Provide the [x, y] coordinate of the cell's center where the given text is located.  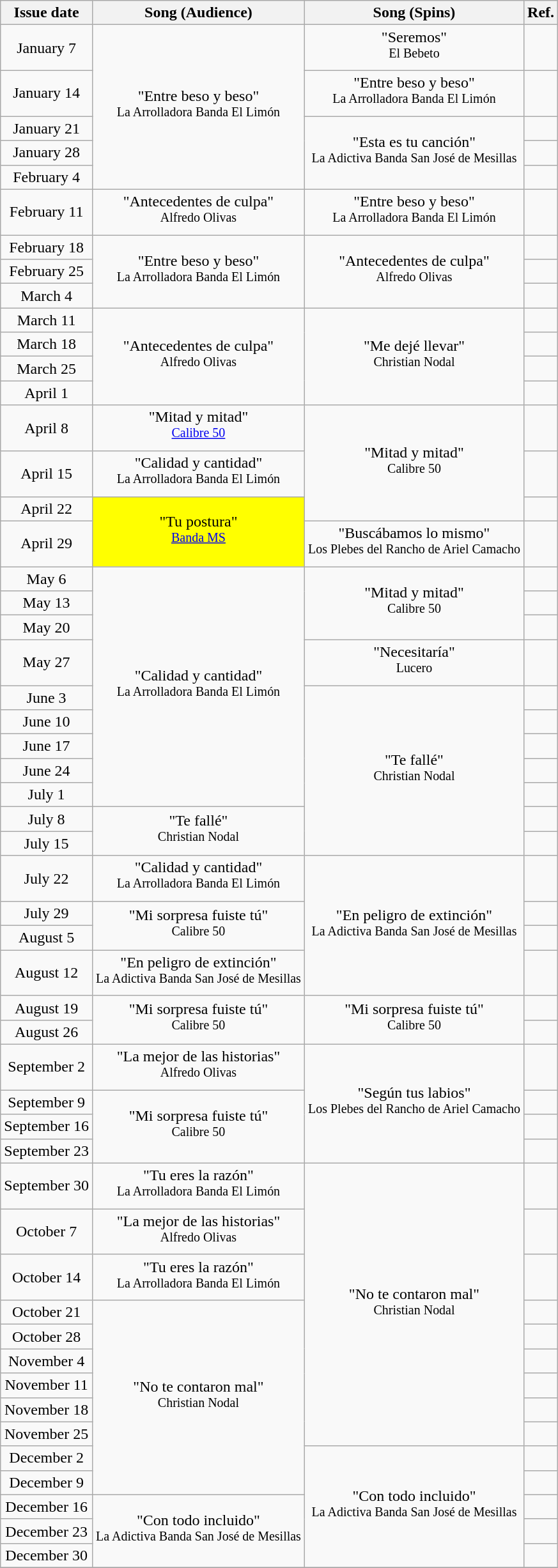
December 2 [47, 1458]
April 22 [47, 509]
July 22 [47, 879]
April 29 [47, 544]
July 15 [47, 843]
"Según tus labios"Los Plebes del Rancho de Ariel Camacho [414, 1103]
August 19 [47, 1008]
May 20 [47, 627]
"Necesitaría"Lucero [414, 663]
March 25 [47, 369]
November 11 [47, 1385]
October 21 [47, 1312]
January 21 [47, 128]
Ref. [541, 13]
"Buscábamos lo mismo"Los Plebes del Rancho de Ariel Camacho [414, 544]
December 9 [47, 1482]
February 25 [47, 272]
September 23 [47, 1151]
April 15 [47, 474]
April 1 [47, 393]
Issue date [47, 13]
March 11 [47, 320]
February 4 [47, 177]
November 25 [47, 1434]
August 5 [47, 938]
August 12 [47, 973]
May 6 [47, 579]
September 2 [47, 1067]
October 7 [47, 1232]
January 7 [47, 48]
May 13 [47, 603]
March 18 [47, 344]
June 17 [47, 746]
June 3 [47, 698]
"Esta es tu canción"La Adictiva Banda San José de Mesillas [414, 153]
November 4 [47, 1361]
July 8 [47, 819]
December 30 [47, 1555]
September 16 [47, 1126]
July 1 [47, 795]
"Me dejé llevar"Christian Nodal [414, 357]
June 10 [47, 722]
March 4 [47, 296]
December 23 [47, 1531]
October 14 [47, 1277]
December 16 [47, 1507]
May 27 [47, 663]
October 28 [47, 1337]
September 9 [47, 1102]
"Seremos"El Bebeto [414, 48]
June 24 [47, 771]
February 11 [47, 212]
November 18 [47, 1410]
August 26 [47, 1032]
"Tu postura"Banda MS [198, 532]
February 18 [47, 247]
September 30 [47, 1186]
Song (Audience) [198, 13]
July 29 [47, 914]
January 28 [47, 153]
Song (Spins) [414, 13]
January 14 [47, 93]
April 8 [47, 428]
